Return the (X, Y) coordinate for the center point of the cell that contains the specified text.  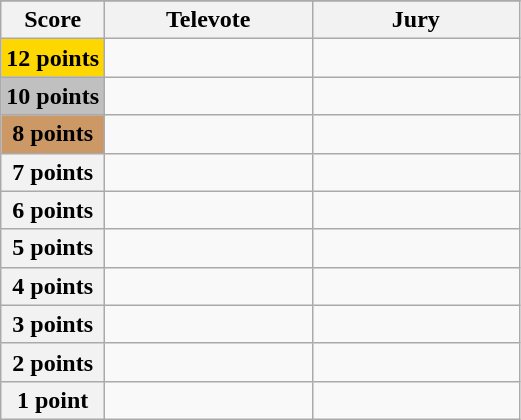
8 points (53, 134)
5 points (53, 248)
2 points (53, 362)
12 points (53, 58)
3 points (53, 324)
4 points (53, 286)
10 points (53, 96)
Jury (416, 20)
Score (53, 20)
7 points (53, 172)
1 point (53, 400)
Televote (209, 20)
6 points (53, 210)
